Provide the [x, y] coordinate of the cell's center where the given text is located.  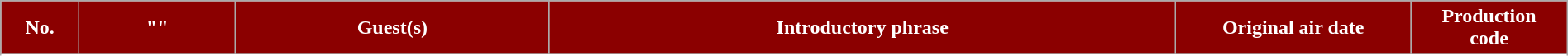
No. [40, 28]
Production code [1489, 28]
Original air date [1293, 28]
Introductory phrase [863, 28]
Guest(s) [392, 28]
"" [157, 28]
